Extract the [X, Y] coordinate from the center of the cell holding the provided text.  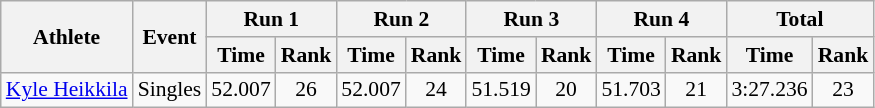
23 [844, 90]
3:27.236 [769, 90]
Singles [170, 90]
Kyle Heikkila [67, 90]
Run 2 [401, 19]
Run 4 [661, 19]
Run 3 [531, 19]
Run 1 [271, 19]
Event [170, 36]
Athlete [67, 36]
24 [436, 90]
26 [306, 90]
21 [696, 90]
51.703 [630, 90]
Total [800, 19]
20 [566, 90]
51.519 [500, 90]
